For the text-containing cell, return its midpoint in [X, Y] coordinate format. 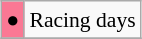
● [12, 20]
Racing days [82, 20]
